Extract the [X, Y] coordinate from the center of the cell holding the provided text.  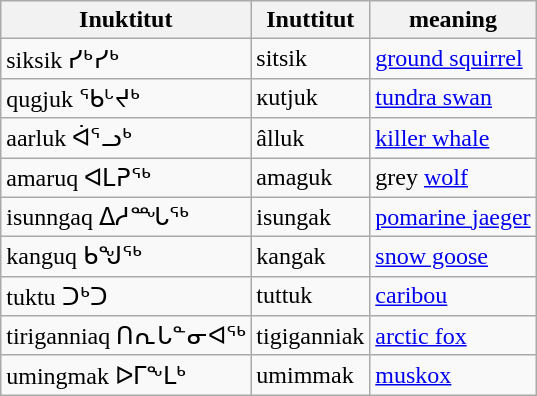
kanguq ᑲᖑᖅ [126, 257]
arctic fox [453, 336]
siksik ᓯᒃᓯᒃ [126, 59]
muskox [453, 375]
tigiganniak [310, 336]
meaning [453, 20]
pomarine jaeger [453, 217]
umingmak ᐅᒥᖕᒪᒃ [126, 375]
tiriganniaq ᑎᕆᒐᓐᓂᐊᖅ [126, 336]
isunngaq ᐃᓱᙵᖅ [126, 217]
Inuttitut [310, 20]
amaguk [310, 178]
killer whale [453, 138]
ground squirrel [453, 59]
âlluk [310, 138]
qugjuk ᖃᒡᔪᒃ [126, 98]
caribou [453, 296]
isungak [310, 217]
tuktu ᑐᒃᑐ [126, 296]
amaruq ᐊᒪᕈᖅ [126, 178]
tuttuk [310, 296]
kangak [310, 257]
grey wolf [453, 178]
tundra swan [453, 98]
Inuktitut [126, 20]
umimmak [310, 375]
sitsik [310, 59]
ĸutjuk [310, 98]
snow goose [453, 257]
aarluk ᐋᕐᓗᒃ [126, 138]
